Output the [X, Y] coordinate of the center of the cell containing the given text.  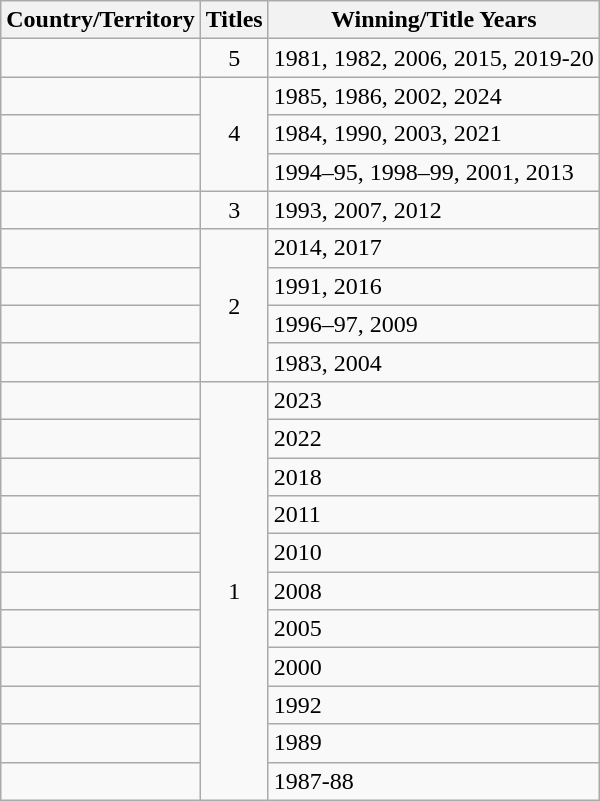
2 [234, 305]
1991, 2016 [434, 286]
3 [234, 210]
1987-88 [434, 781]
1993, 2007, 2012 [434, 210]
2023 [434, 400]
1996–97, 2009 [434, 324]
5 [234, 58]
2000 [434, 667]
2011 [434, 515]
4 [234, 134]
2018 [434, 477]
1981, 1982, 2006, 2015, 2019-20 [434, 58]
1 [234, 590]
1994–95, 1998–99, 2001, 2013 [434, 172]
Titles [234, 20]
2010 [434, 553]
1984, 1990, 2003, 2021 [434, 134]
1983, 2004 [434, 362]
1992 [434, 705]
2008 [434, 591]
Country/Territory [100, 20]
1989 [434, 743]
1985, 1986, 2002, 2024 [434, 96]
2014, 2017 [434, 248]
2022 [434, 438]
2005 [434, 629]
Winning/Title Years [434, 20]
